Provide the [x, y] coordinate of the cell's center where the given text is located.  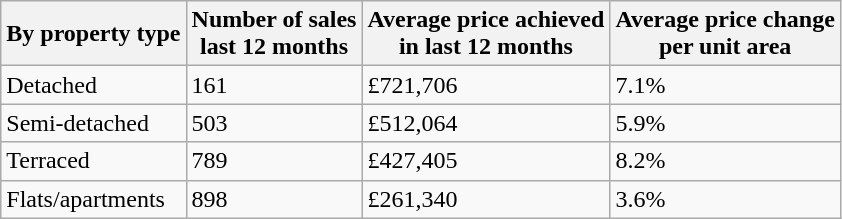
898 [274, 199]
Semi-detached [94, 123]
Terraced [94, 161]
3.6% [726, 199]
Average price achievedin last 12 months [486, 34]
Flats/apartments [94, 199]
503 [274, 123]
7.1% [726, 85]
Number of saleslast 12 months [274, 34]
161 [274, 85]
£427,405 [486, 161]
£721,706 [486, 85]
By property type [94, 34]
5.9% [726, 123]
£512,064 [486, 123]
8.2% [726, 161]
789 [274, 161]
Detached [94, 85]
£261,340 [486, 199]
Average price changeper unit area [726, 34]
